Detect which cell encompasses the target text, then output its (x, y) center coordinate. 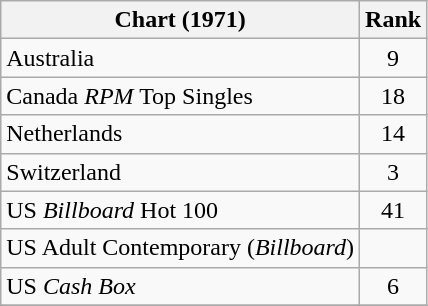
Rank (394, 20)
Australia (180, 58)
Switzerland (180, 172)
14 (394, 134)
41 (394, 210)
Chart (1971) (180, 20)
6 (394, 286)
US Billboard Hot 100 (180, 210)
US Cash Box (180, 286)
US Adult Contemporary (Billboard) (180, 248)
Canada RPM Top Singles (180, 96)
18 (394, 96)
Netherlands (180, 134)
9 (394, 58)
3 (394, 172)
